Detect which cell encompasses the target text, then output its [X, Y] center coordinate. 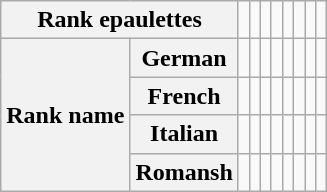
Italian [184, 134]
Rank name [66, 115]
German [184, 58]
French [184, 96]
Rank epaulettes [120, 20]
Romansh [184, 172]
